Return [x, y] of the center of cell containing provided text 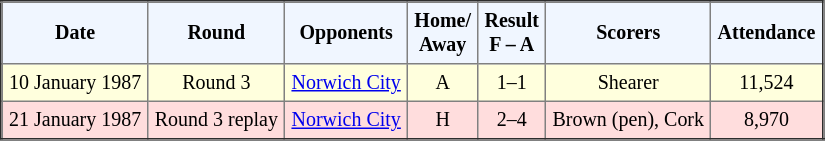
11,524 [767, 83]
Home/Away [443, 33]
10 January 1987 [75, 83]
Round 3 replay [216, 120]
Attendance [767, 33]
Round [216, 33]
21 January 1987 [75, 120]
8,970 [767, 120]
A [443, 83]
Round 3 [216, 83]
Scorers [628, 33]
Opponents [346, 33]
Date [75, 33]
ResultF – A [512, 33]
2–4 [512, 120]
Brown (pen), Cork [628, 120]
1–1 [512, 83]
Shearer [628, 83]
H [443, 120]
